Search for the cell housing the specified text and yield its (x, y) center coordinate. 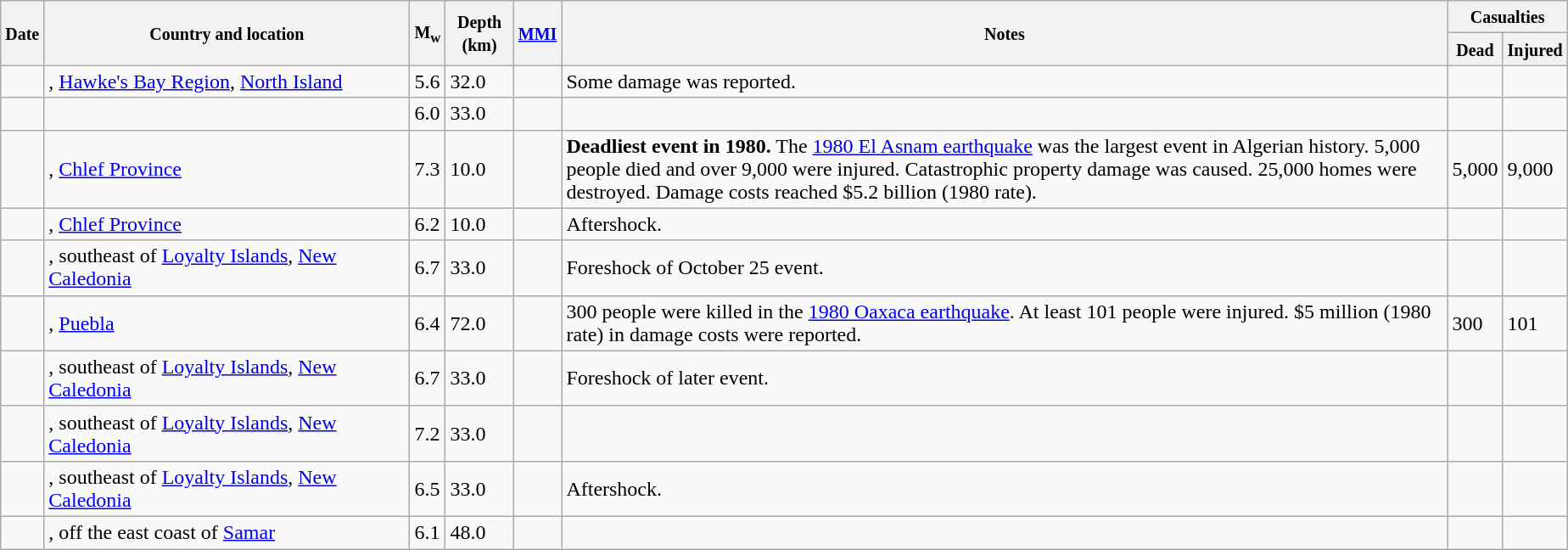
Depth (km) (479, 33)
300 (1475, 323)
7.3 (428, 169)
300 people were killed in the 1980 Oaxaca earthquake. At least 101 people were injured. $5 million (1980 rate) in damage costs were reported. (1005, 323)
6.2 (428, 224)
Country and location (227, 33)
48.0 (479, 532)
Some damage was reported. (1005, 81)
6.5 (428, 489)
101 (1535, 323)
6.0 (428, 114)
5,000 (1475, 169)
5.6 (428, 81)
6.1 (428, 532)
72.0 (479, 323)
, Hawke's Bay Region, North Island (227, 81)
Dead (1475, 49)
7.2 (428, 433)
, Puebla (227, 323)
Date (22, 33)
6.4 (428, 323)
Notes (1005, 33)
Mw (428, 33)
Foreshock of October 25 event. (1005, 268)
Injured (1535, 49)
Foreshock of later event. (1005, 379)
Casualties (1507, 17)
32.0 (479, 81)
MMI (538, 33)
, off the east coast of Samar (227, 532)
9,000 (1535, 169)
